Capture the cell that displays the provided text and extract its (X, Y) central coordinate. 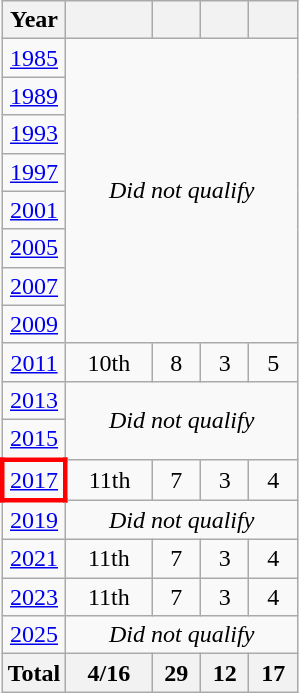
2001 (34, 210)
2017 (34, 480)
10th (109, 362)
2007 (34, 286)
8 (176, 362)
1993 (34, 134)
2021 (34, 559)
2025 (34, 635)
Total (34, 673)
Year (34, 20)
1985 (34, 58)
4/16 (109, 673)
2011 (34, 362)
5 (274, 362)
29 (176, 673)
1989 (34, 96)
2019 (34, 520)
12 (224, 673)
2013 (34, 400)
2009 (34, 324)
2015 (34, 439)
2005 (34, 248)
1997 (34, 172)
2023 (34, 597)
17 (274, 673)
